Output the (X, Y) coordinate of the center of the cell containing the given text.  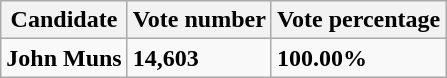
John Muns (64, 58)
Candidate (64, 20)
Vote number (199, 20)
100.00% (358, 58)
14,603 (199, 58)
Vote percentage (358, 20)
